Provide the [X, Y] coordinate of the cell's center where the given text is located.  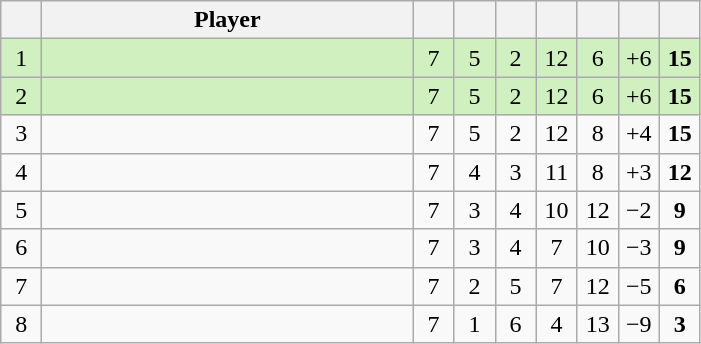
11 [556, 172]
+4 [638, 134]
Player [228, 20]
−9 [638, 324]
−5 [638, 286]
−3 [638, 248]
+3 [638, 172]
13 [598, 324]
−2 [638, 210]
